From the cell containing the given text, extract its center point as [X, Y] coordinate. 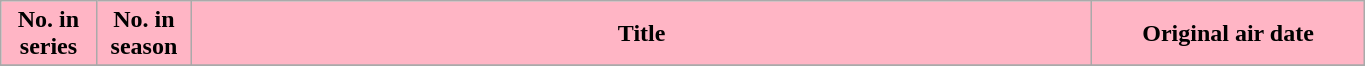
No. inseries [48, 34]
Original air date [1228, 34]
Title [642, 34]
No. inseason [144, 34]
